Provide the [X, Y] coordinate of the cell's center where the given text is located.  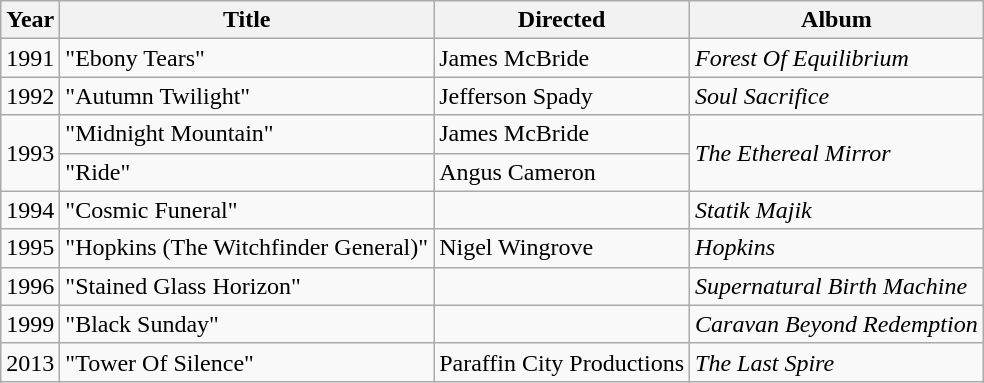
Nigel Wingrove [562, 248]
Statik Majik [837, 210]
Supernatural Birth Machine [837, 286]
Album [837, 20]
Year [30, 20]
The Ethereal Mirror [837, 153]
"Ride" [247, 172]
Forest Of Equilibrium [837, 58]
Caravan Beyond Redemption [837, 324]
Directed [562, 20]
Angus Cameron [562, 172]
"Black Sunday" [247, 324]
"Tower Of Silence" [247, 362]
"Midnight Mountain" [247, 134]
"Stained Glass Horizon" [247, 286]
Hopkins [837, 248]
2013 [30, 362]
1999 [30, 324]
1995 [30, 248]
1991 [30, 58]
1993 [30, 153]
"Ebony Tears" [247, 58]
"Hopkins (The Witchfinder General)" [247, 248]
1992 [30, 96]
1996 [30, 286]
Title [247, 20]
"Autumn Twilight" [247, 96]
Soul Sacrifice [837, 96]
Jefferson Spady [562, 96]
Paraffin City Productions [562, 362]
The Last Spire [837, 362]
"Cosmic Funeral" [247, 210]
1994 [30, 210]
